Identify which cell holds the provided text, then report its (x, y) central coordinate. 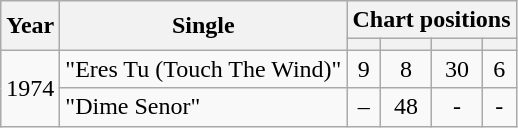
8 (406, 69)
"Dime Senor" (204, 107)
48 (406, 107)
9 (364, 69)
– (364, 107)
6 (499, 69)
Chart positions (432, 20)
30 (456, 69)
1974 (30, 88)
Single (204, 26)
"Eres Tu (Touch The Wind)" (204, 69)
Year (30, 26)
